Detect which cell encompasses the target text, then output its (x, y) center coordinate. 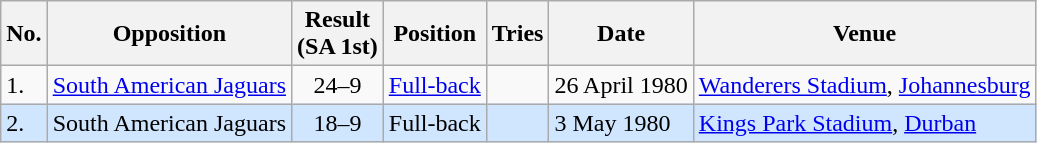
24–9 (338, 85)
18–9 (338, 123)
No. (24, 34)
3 May 1980 (621, 123)
Result(SA 1st) (338, 34)
Tries (518, 34)
Position (434, 34)
Kings Park Stadium, Durban (864, 123)
Venue (864, 34)
Wanderers Stadium, Johannesburg (864, 85)
26 April 1980 (621, 85)
2. (24, 123)
Opposition (169, 34)
1. (24, 85)
Date (621, 34)
